Scan for the cell matching the given text and deliver its (X, Y) coordinate at center. 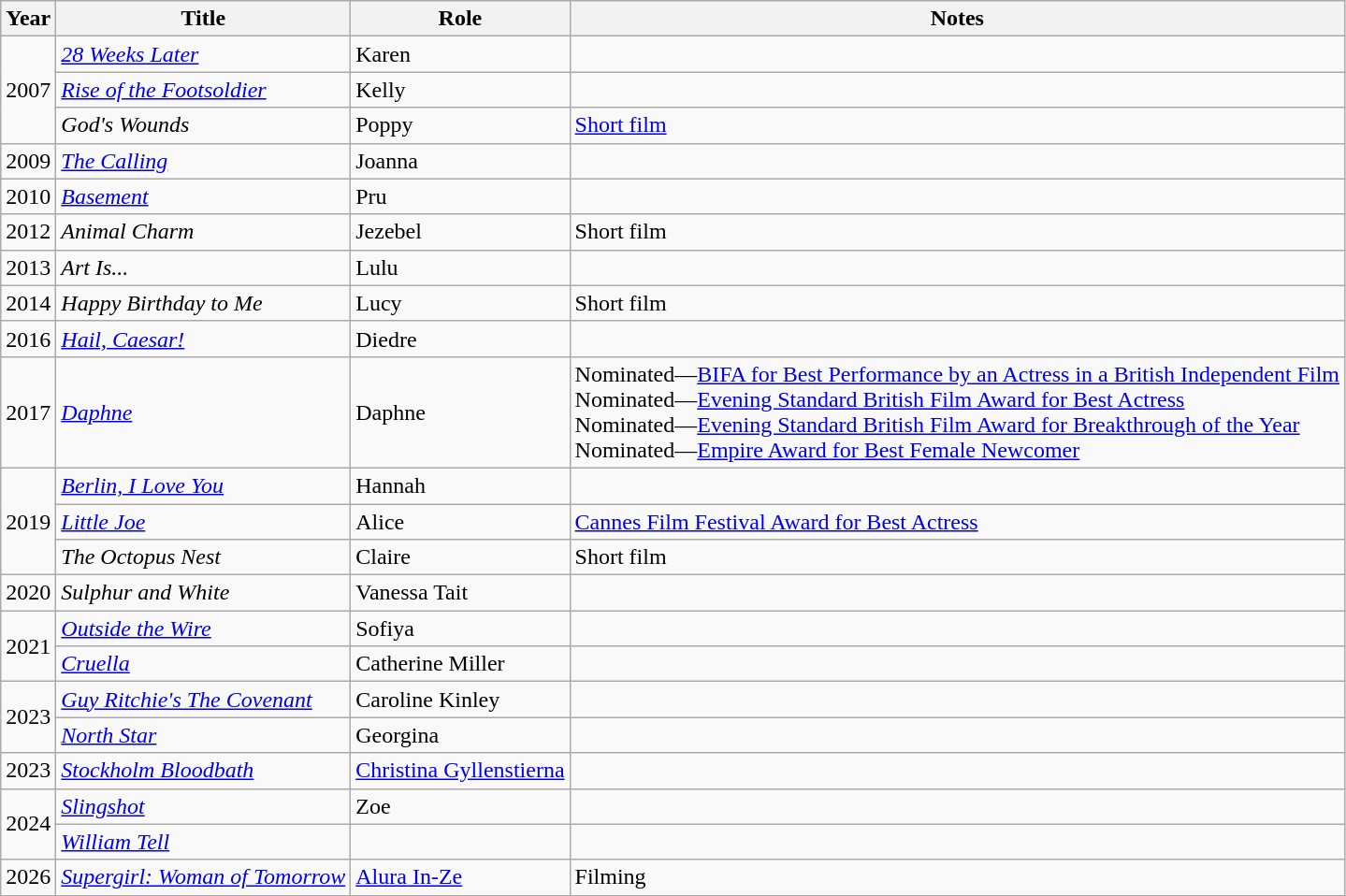
Claire (460, 557)
Title (204, 19)
Cruella (204, 664)
Catherine Miller (460, 664)
2012 (28, 232)
The Calling (204, 161)
Sofiya (460, 629)
Art Is... (204, 267)
2021 (28, 646)
2014 (28, 303)
Lucy (460, 303)
Alura In-Ze (460, 877)
Alice (460, 521)
Christina Gyllenstierna (460, 771)
Sulphur and White (204, 593)
2017 (28, 412)
Stockholm Bloodbath (204, 771)
Supergirl: Woman of Tomorrow (204, 877)
2016 (28, 339)
William Tell (204, 842)
2010 (28, 196)
Guy Ritchie's The Covenant (204, 700)
2020 (28, 593)
Filming (957, 877)
Pru (460, 196)
Zoe (460, 806)
Cannes Film Festival Award for Best Actress (957, 521)
Georgina (460, 735)
2024 (28, 824)
The Octopus Nest (204, 557)
Role (460, 19)
Basement (204, 196)
Poppy (460, 125)
Vanessa Tait (460, 593)
Notes (957, 19)
Kelly (460, 90)
Slingshot (204, 806)
Joanna (460, 161)
2019 (28, 521)
Hail, Caesar! (204, 339)
North Star (204, 735)
Rise of the Footsoldier (204, 90)
Animal Charm (204, 232)
Lulu (460, 267)
Little Joe (204, 521)
2013 (28, 267)
2026 (28, 877)
2009 (28, 161)
Jezebel (460, 232)
Hannah (460, 485)
Outside the Wire (204, 629)
Caroline Kinley (460, 700)
Happy Birthday to Me (204, 303)
2007 (28, 90)
28 Weeks Later (204, 54)
Karen (460, 54)
God's Wounds (204, 125)
Berlin, I Love You (204, 485)
Diedre (460, 339)
Year (28, 19)
